Extract the (X, Y) coordinate from the center of the cell holding the provided text.  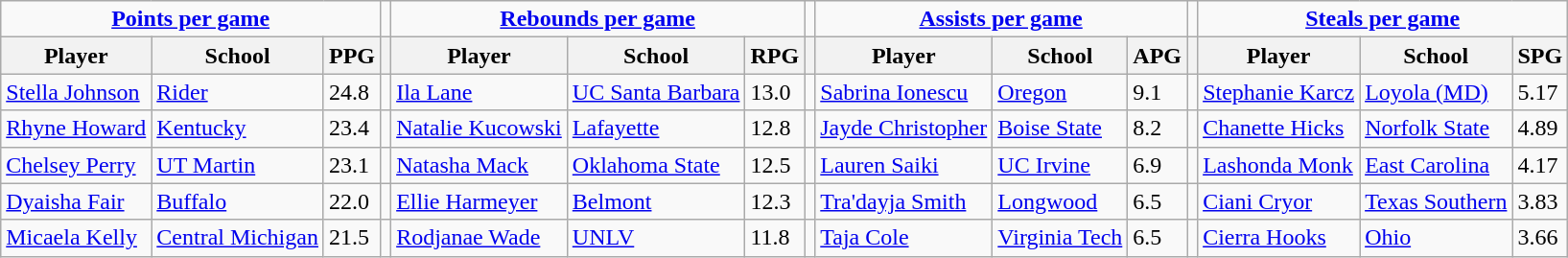
Ciani Cryor (1279, 201)
Rodjanae Wade (480, 238)
23.1 (351, 165)
Texas Southern (1437, 201)
22.0 (351, 201)
4.17 (1540, 165)
3.83 (1540, 201)
Rhyne Howard (77, 129)
3.66 (1540, 238)
12.8 (775, 129)
Natasha Mack (480, 165)
Central Michigan (238, 238)
Oklahoma State (656, 165)
UNLV (656, 238)
UC Irvine (1061, 165)
UT Martin (238, 165)
Chanette Hicks (1279, 129)
9.1 (1158, 92)
Rider (238, 92)
Stephanie Karcz (1279, 92)
4.89 (1540, 129)
Assists per game (1001, 19)
Sabrina Ionescu (903, 92)
Belmont (656, 201)
Tra'dayja Smith (903, 201)
Rebounds per game (598, 19)
Kentucky (238, 129)
Lashonda Monk (1279, 165)
Jayde Christopher (903, 129)
6.9 (1158, 165)
Ila Lane (480, 92)
5.17 (1540, 92)
Taja Cole (903, 238)
East Carolina (1437, 165)
Micaela Kelly (77, 238)
Loyola (MD) (1437, 92)
Cierra Hooks (1279, 238)
8.2 (1158, 129)
Lauren Saiki (903, 165)
Natalie Kucowski (480, 129)
SPG (1540, 56)
Boise State (1061, 129)
11.8 (775, 238)
12.3 (775, 201)
Longwood (1061, 201)
Dyaisha Fair (77, 201)
Stella Johnson (77, 92)
Steals per game (1383, 19)
RPG (775, 56)
Ellie Harmeyer (480, 201)
Ohio (1437, 238)
APG (1158, 56)
21.5 (351, 238)
Chelsey Perry (77, 165)
PPG (351, 56)
Norfolk State (1437, 129)
23.4 (351, 129)
UC Santa Barbara (656, 92)
Buffalo (238, 201)
Oregon (1061, 92)
12.5 (775, 165)
Virginia Tech (1061, 238)
24.8 (351, 92)
13.0 (775, 92)
Lafayette (656, 129)
Points per game (191, 19)
